Search for the cell housing the specified text and yield its [X, Y] center coordinate. 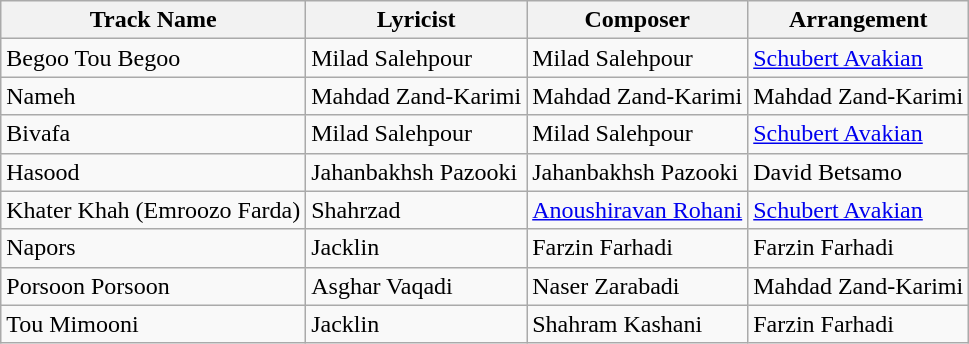
Hasood [154, 172]
Khater Khah (Emroozo Farda) [154, 210]
Napors [154, 248]
Nameh [154, 96]
Porsoon Porsoon [154, 286]
Track Name [154, 20]
Bivafa [154, 134]
Begoo Tou Begoo [154, 58]
Anoushiravan Rohani [638, 210]
David Betsamo [858, 172]
Naser Zarabadi [638, 286]
Tou Mimooni [154, 324]
Asghar Vaqadi [416, 286]
Shahrzad [416, 210]
Arrangement [858, 20]
Composer [638, 20]
Shahram Kashani [638, 324]
Lyricist [416, 20]
